For the text-containing cell, return its midpoint in (x, y) coordinate format. 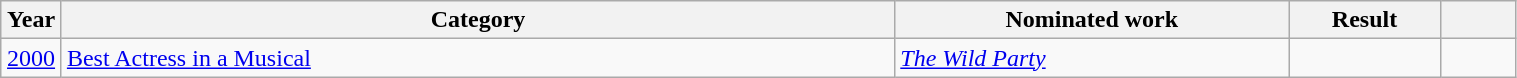
Nominated work (1092, 20)
The Wild Party (1092, 58)
Category (478, 20)
Result (1365, 20)
Year (32, 20)
Best Actress in a Musical (478, 58)
2000 (32, 58)
